Provide the (X, Y) coordinate of the cell's center where the given text is located.  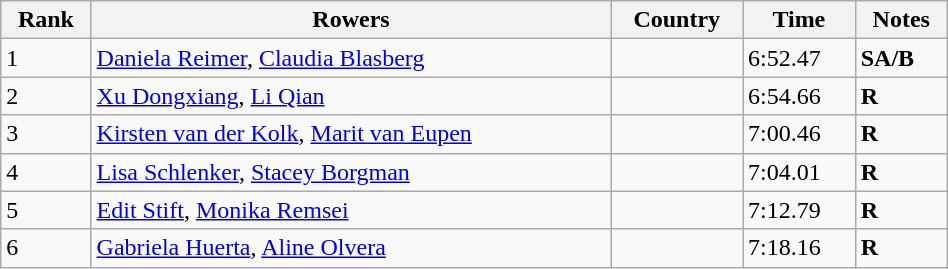
Notes (901, 20)
Lisa Schlenker, Stacey Borgman (351, 172)
4 (46, 172)
1 (46, 58)
Country (677, 20)
Edit Stift, Monika Remsei (351, 210)
Rank (46, 20)
6:54.66 (798, 96)
7:12.79 (798, 210)
Gabriela Huerta, Aline Olvera (351, 248)
5 (46, 210)
2 (46, 96)
Daniela Reimer, Claudia Blasberg (351, 58)
Rowers (351, 20)
7:18.16 (798, 248)
3 (46, 134)
Kirsten van der Kolk, Marit van Eupen (351, 134)
6:52.47 (798, 58)
7:00.46 (798, 134)
Time (798, 20)
SA/B (901, 58)
6 (46, 248)
7:04.01 (798, 172)
Xu Dongxiang, Li Qian (351, 96)
